For the text-containing cell, return its midpoint in (x, y) coordinate format. 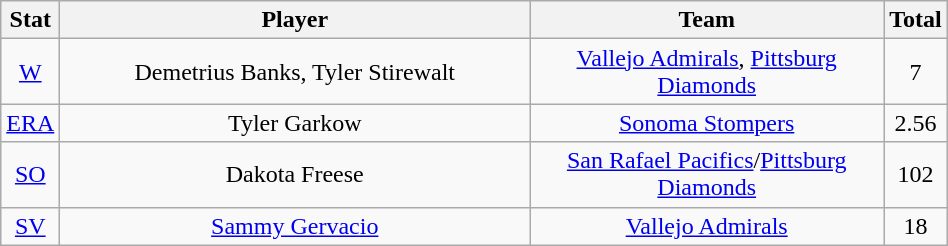
Team (707, 20)
2.56 (916, 123)
SV (30, 226)
Sammy Gervacio (295, 226)
Vallejo Admirals, Pittsburg Diamonds (707, 72)
18 (916, 226)
Dakota Freese (295, 174)
W (30, 72)
ERA (30, 123)
102 (916, 174)
SO (30, 174)
Player (295, 20)
Sonoma Stompers (707, 123)
San Rafael Pacifics/Pittsburg Diamonds (707, 174)
Stat (30, 20)
Tyler Garkow (295, 123)
7 (916, 72)
Total (916, 20)
Vallejo Admirals (707, 226)
Demetrius Banks, Tyler Stirewalt (295, 72)
